Determine the (X, Y) coordinate at the center of the cell enclosing the given text.  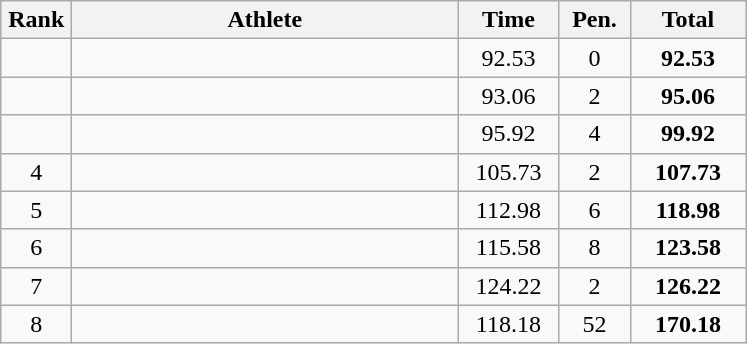
118.98 (688, 210)
112.98 (508, 210)
124.22 (508, 286)
Pen. (594, 20)
107.73 (688, 172)
118.18 (508, 324)
95.92 (508, 134)
126.22 (688, 286)
Total (688, 20)
Athlete (265, 20)
Time (508, 20)
170.18 (688, 324)
115.58 (508, 248)
123.58 (688, 248)
99.92 (688, 134)
52 (594, 324)
93.06 (508, 96)
95.06 (688, 96)
0 (594, 58)
5 (36, 210)
105.73 (508, 172)
7 (36, 286)
Rank (36, 20)
